Extract the (x, y) coordinate from the center of the cell holding the provided text.  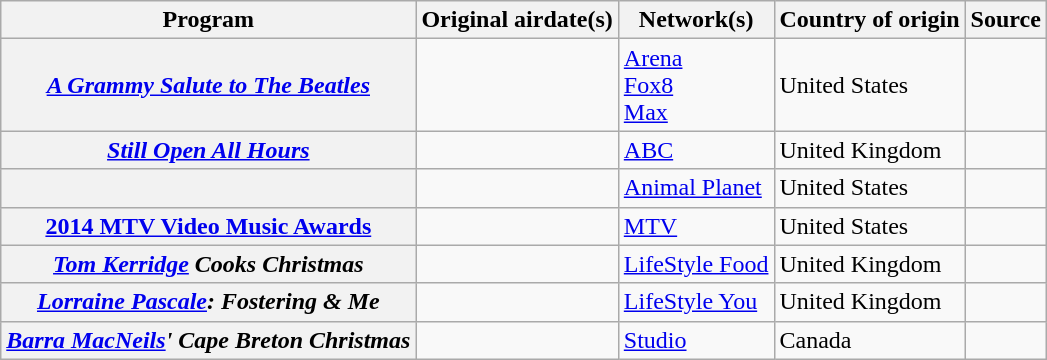
Studio (696, 340)
Canada (870, 340)
MTV (696, 226)
Still Open All Hours (208, 150)
Original airdate(s) (517, 20)
LifeStyle Food (696, 264)
Lorraine Pascale: Fostering & Me (208, 302)
ArenaFox8Max (696, 85)
2014 MTV Video Music Awards (208, 226)
Program (208, 20)
ABC (696, 150)
Animal Planet (696, 188)
Source (1006, 20)
Barra MacNeils' Cape Breton Christmas (208, 340)
Network(s) (696, 20)
A Grammy Salute to The Beatles (208, 85)
Tom Kerridge Cooks Christmas (208, 264)
Country of origin (870, 20)
LifeStyle You (696, 302)
